Capture the cell that displays the provided text and extract its [X, Y] central coordinate. 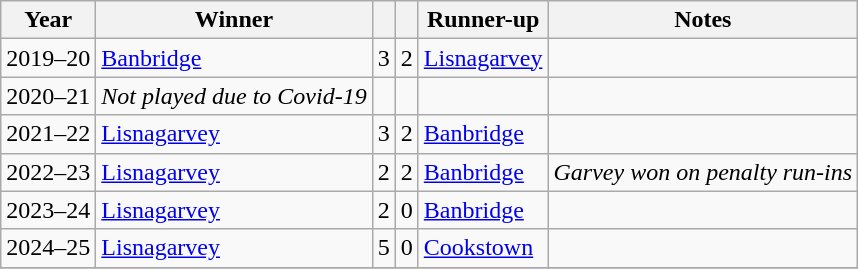
5 [384, 248]
2021–22 [48, 134]
Cookstown [483, 248]
2024–25 [48, 248]
2020–21 [48, 96]
Year [48, 20]
Garvey won on penalty run-ins [703, 172]
2023–24 [48, 210]
2019–20 [48, 58]
Notes [703, 20]
2022–23 [48, 172]
Winner [234, 20]
Runner-up [483, 20]
Not played due to Covid-19 [234, 96]
